Provide the [X, Y] coordinate of the cell's center where the given text is located.  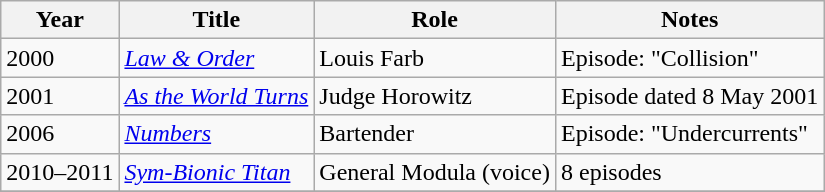
8 episodes [689, 172]
As the World Turns [216, 96]
2006 [60, 134]
Notes [689, 20]
Episode: "Collision" [689, 58]
Episode: "Undercurrents" [689, 134]
2010–2011 [60, 172]
Sym-Bionic Titan [216, 172]
Title [216, 20]
Numbers [216, 134]
General Modula (voice) [435, 172]
Law & Order [216, 58]
2000 [60, 58]
Role [435, 20]
Bartender [435, 134]
Louis Farb [435, 58]
Judge Horowitz [435, 96]
Year [60, 20]
2001 [60, 96]
Episode dated 8 May 2001 [689, 96]
